From the cell containing the given text, extract its center point as (x, y) coordinate. 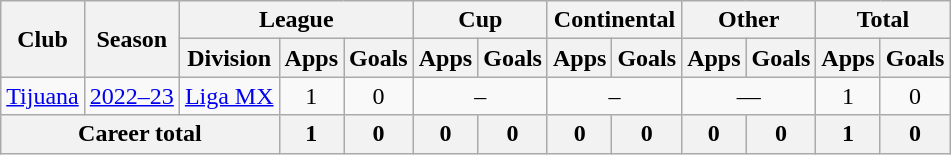
Season (132, 39)
2022–23 (132, 96)
— (749, 96)
Club (43, 39)
Cup (480, 20)
Liga MX (229, 96)
Other (749, 20)
Continental (614, 20)
Career total (140, 134)
League (296, 20)
Division (229, 58)
Tijuana (43, 96)
Total (883, 20)
